For the text-containing cell, return its midpoint in (X, Y) coordinate format. 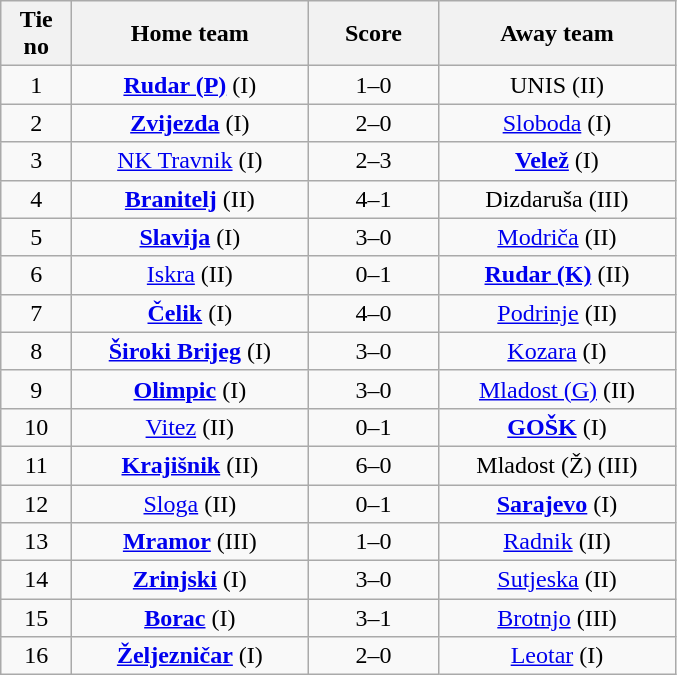
Iskra (II) (190, 275)
NK Travnik (I) (190, 161)
4–1 (374, 199)
Željezničar (I) (190, 656)
Branitelj (II) (190, 199)
Radnik (II) (557, 542)
Sloboda (I) (557, 123)
2 (36, 123)
6–0 (374, 465)
Sutjeska (II) (557, 580)
Borac (I) (190, 618)
Čelik (I) (190, 313)
Podrinje (II) (557, 313)
Olimpic (I) (190, 389)
Zvijezda (I) (190, 123)
11 (36, 465)
GOŠK (I) (557, 427)
16 (36, 656)
3–1 (374, 618)
Rudar (P) (I) (190, 85)
13 (36, 542)
Krajišnik (II) (190, 465)
Sarajevo (I) (557, 503)
5 (36, 237)
14 (36, 580)
9 (36, 389)
Slavija (I) (190, 237)
Rudar (K) (II) (557, 275)
Tie no (36, 34)
Kozara (I) (557, 351)
12 (36, 503)
Score (374, 34)
Široki Brijeg (I) (190, 351)
Dizdaruša (III) (557, 199)
Sloga (II) (190, 503)
Home team (190, 34)
4–0 (374, 313)
Mladost (G) (II) (557, 389)
7 (36, 313)
8 (36, 351)
10 (36, 427)
4 (36, 199)
2–3 (374, 161)
Velež (I) (557, 161)
6 (36, 275)
UNIS (II) (557, 85)
15 (36, 618)
Zrinjski (I) (190, 580)
Modriča (II) (557, 237)
Mladost (Ž) (III) (557, 465)
Brotnjo (III) (557, 618)
1 (36, 85)
Away team (557, 34)
Leotar (I) (557, 656)
3 (36, 161)
Vitez (II) (190, 427)
Mramor (III) (190, 542)
